Scan for the cell matching the given text and deliver its [x, y] coordinate at center. 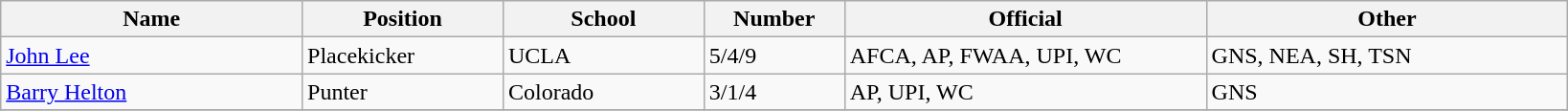
GNS [1387, 92]
Position [403, 19]
GNS, NEA, SH, TSN [1387, 55]
Other [1387, 19]
School [603, 19]
5/4/9 [773, 55]
Name [151, 19]
John Lee [151, 55]
AFCA, AP, FWAA, UPI, WC [1025, 55]
3/1/4 [773, 92]
Placekicker [403, 55]
Official [1025, 19]
Barry Helton [151, 92]
AP, UPI, WC [1025, 92]
Number [773, 19]
Colorado [603, 92]
Punter [403, 92]
UCLA [603, 55]
